Capture the cell that displays the provided text and extract its (x, y) central coordinate. 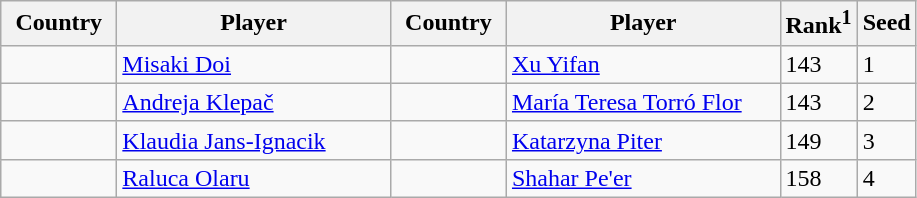
2 (886, 102)
Shahar Pe'er (643, 178)
Raluca Olaru (254, 178)
4 (886, 178)
Katarzyna Piter (643, 140)
Rank1 (818, 24)
Klaudia Jans-Ignacik (254, 140)
Misaki Doi (254, 64)
Xu Yifan (643, 64)
María Teresa Torró Flor (643, 102)
1 (886, 64)
Andreja Klepač (254, 102)
149 (818, 140)
3 (886, 140)
Seed (886, 24)
158 (818, 178)
